Capture the cell that displays the provided text and extract its (x, y) central coordinate. 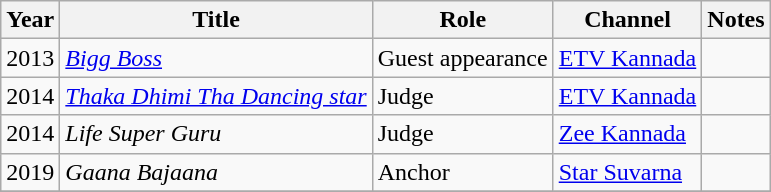
Role (462, 20)
Gaana Bajaana (216, 172)
Channel (628, 20)
Notes (736, 20)
2019 (30, 172)
Year (30, 20)
Star Suvarna (628, 172)
Title (216, 20)
Anchor (462, 172)
2013 (30, 58)
Bigg Boss (216, 58)
Thaka Dhimi Tha Dancing star (216, 96)
Life Super Guru (216, 134)
Guest appearance (462, 58)
Zee Kannada (628, 134)
